Scan for the cell matching the given text and deliver its (x, y) coordinate at center. 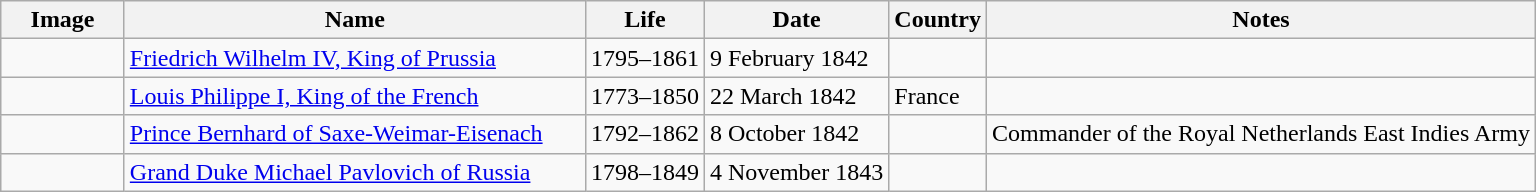
Name (354, 20)
9 February 1842 (796, 58)
Friedrich Wilhelm IV, King of Prussia (354, 58)
Notes (1262, 20)
Date (796, 20)
1773–1850 (644, 96)
Country (938, 20)
Prince Bernhard of Saxe-Weimar-Eisenach (354, 134)
Grand Duke Michael Pavlovich of Russia (354, 172)
8 October 1842 (796, 134)
Life (644, 20)
22 March 1842 (796, 96)
Commander of the Royal Netherlands East Indies Army (1262, 134)
Image (63, 20)
1798–1849 (644, 172)
1792–1862 (644, 134)
France (938, 96)
1795–1861 (644, 58)
Louis Philippe I, King of the French (354, 96)
4 November 1843 (796, 172)
